Extract the [x, y] coordinate from the center of the cell holding the provided text.  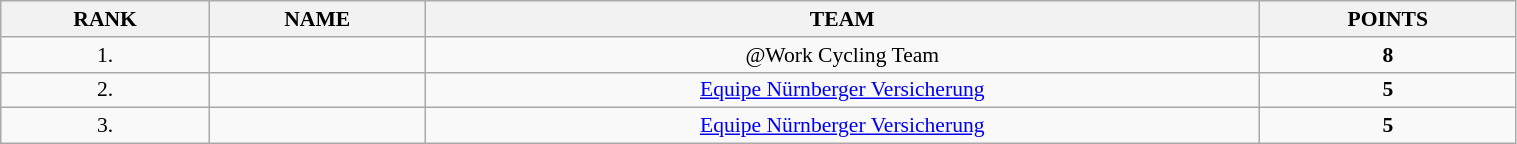
TEAM [842, 19]
1. [106, 55]
RANK [106, 19]
8 [1388, 55]
@Work Cycling Team [842, 55]
2. [106, 90]
3. [106, 126]
POINTS [1388, 19]
NAME [316, 19]
